From the cell containing the given text, extract its center point as [x, y] coordinate. 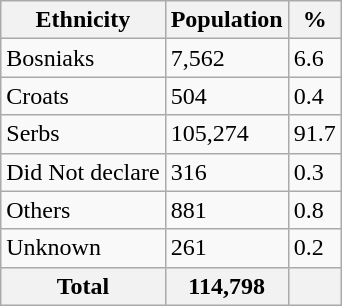
91.7 [314, 134]
6.6 [314, 58]
0.4 [314, 96]
Total [83, 286]
% [314, 20]
105,274 [226, 134]
Bosniaks [83, 58]
316 [226, 172]
Croats [83, 96]
504 [226, 96]
881 [226, 210]
Did Not declare [83, 172]
0.8 [314, 210]
0.3 [314, 172]
114,798 [226, 286]
Serbs [83, 134]
0.2 [314, 248]
Others [83, 210]
Population [226, 20]
Ethnicity [83, 20]
261 [226, 248]
7,562 [226, 58]
Unknown [83, 248]
